Return (x, y) of the center of cell containing provided text 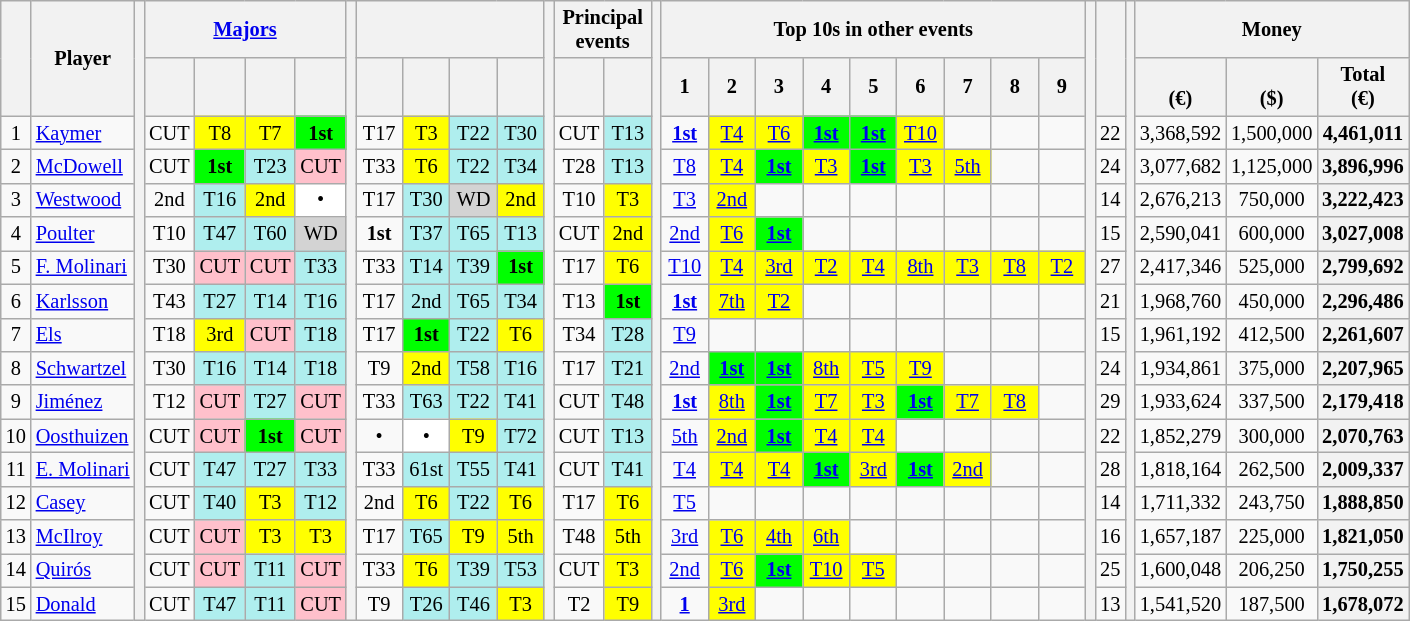
11 (16, 469)
Schwartzel (83, 368)
2,009,337 (1362, 469)
T53 (520, 570)
262,500 (1272, 469)
2,417,346 (1180, 267)
2,799,692 (1362, 267)
2,261,607 (1362, 335)
Principal events (603, 29)
Player (83, 58)
T60 (270, 234)
1,600,048 (1180, 570)
T40 (220, 503)
Donald (83, 604)
206,250 (1272, 570)
2,296,486 (1362, 301)
2,590,041 (1180, 234)
1,968,760 (1180, 301)
1,852,279 (1180, 436)
1,500,000 (1272, 133)
T37 (426, 234)
Karlsson (83, 301)
187,500 (1272, 604)
600,000 (1272, 234)
T46 (474, 604)
1,933,624 (1180, 402)
McIlroy (83, 537)
225,000 (1272, 537)
Majors (245, 29)
27 (1110, 267)
T58 (474, 368)
Poulter (83, 234)
28 (1110, 469)
Money (1272, 29)
Casey (83, 503)
T55 (474, 469)
T72 (520, 436)
300,000 (1272, 436)
3,222,423 (1362, 200)
T21 (628, 368)
3,027,008 (1362, 234)
McDowell (83, 166)
16 (1110, 537)
7th (732, 301)
10 (16, 436)
F. Molinari (83, 267)
4th (778, 537)
61st (426, 469)
2,179,418 (1362, 402)
T43 (169, 301)
Westwood (83, 200)
6th (826, 537)
3,896,996 (1362, 166)
412,500 (1272, 335)
1,125,000 (1272, 166)
Total(€) (1362, 87)
29 (1110, 402)
525,000 (1272, 267)
21 (1110, 301)
4,461,011 (1362, 133)
2,207,965 (1362, 368)
750,000 (1272, 200)
Quirós (83, 570)
T23 (270, 166)
1,821,050 (1362, 537)
3,368,592 (1180, 133)
T63 (426, 402)
1,961,192 (1180, 335)
1,750,255 (1362, 570)
Jiménez (83, 402)
1,888,850 (1362, 503)
Top 10s in other events (873, 29)
Kaymer (83, 133)
1,541,520 (1180, 604)
337,500 (1272, 402)
(€) (1180, 87)
3,077,682 (1180, 166)
E. Molinari (83, 469)
375,000 (1272, 368)
1,711,332 (1180, 503)
1,934,861 (1180, 368)
12 (16, 503)
Els (83, 335)
1,678,072 (1362, 604)
2,676,213 (1180, 200)
1,657,187 (1180, 537)
T26 (426, 604)
2,070,763 (1362, 436)
25 (1110, 570)
($) (1272, 87)
1,818,164 (1180, 469)
Oosthuizen (83, 436)
450,000 (1272, 301)
243,750 (1272, 503)
